From the cell containing the given text, extract its center point as [x, y] coordinate. 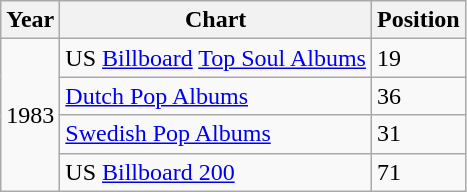
19 [418, 58]
US Billboard 200 [216, 172]
1983 [30, 115]
31 [418, 134]
Chart [216, 20]
Position [418, 20]
Swedish Pop Albums [216, 134]
71 [418, 172]
36 [418, 96]
Year [30, 20]
US Billboard Top Soul Albums [216, 58]
Dutch Pop Albums [216, 96]
